Return [x, y] of the center of cell containing provided text 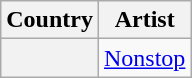
Country [50, 20]
Nonstop [144, 58]
Artist [144, 20]
